Pinpoint the cell where the given text exists, returning its (X, Y) midpoint coordinate. 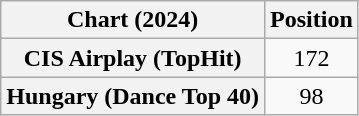
172 (312, 58)
Hungary (Dance Top 40) (133, 96)
Position (312, 20)
Chart (2024) (133, 20)
98 (312, 96)
CIS Airplay (TopHit) (133, 58)
